Capture the cell that displays the provided text and extract its (x, y) central coordinate. 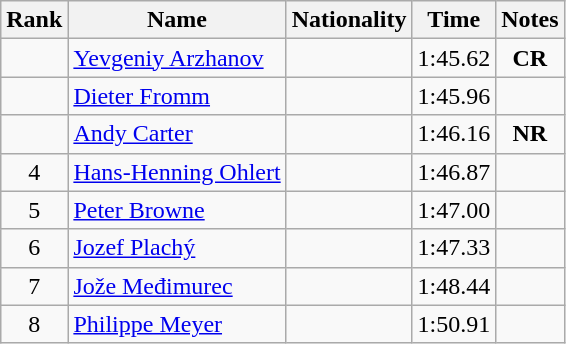
1:46.16 (454, 134)
8 (34, 324)
Time (454, 20)
Nationality (349, 20)
CR (530, 58)
1:48.44 (454, 286)
Hans-Henning Ohlert (177, 172)
Philippe Meyer (177, 324)
Dieter Fromm (177, 96)
Peter Browne (177, 210)
1:47.00 (454, 210)
Jože Međimurec (177, 286)
Jozef Plachý (177, 248)
Andy Carter (177, 134)
1:50.91 (454, 324)
7 (34, 286)
1:47.33 (454, 248)
Notes (530, 20)
1:45.62 (454, 58)
Name (177, 20)
6 (34, 248)
1:46.87 (454, 172)
1:45.96 (454, 96)
Yevgeniy Arzhanov (177, 58)
5 (34, 210)
4 (34, 172)
Rank (34, 20)
NR (530, 134)
